From the cell containing the given text, extract its center point as (X, Y) coordinate. 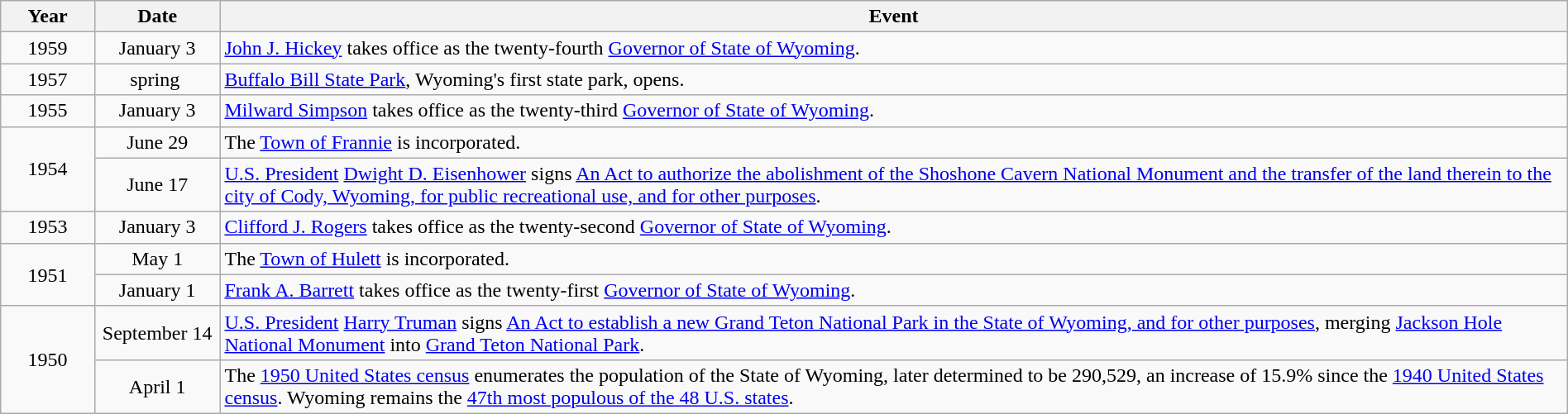
Milward Simpson takes office as the twenty-third Governor of State of Wyoming. (893, 111)
1957 (48, 79)
May 1 (157, 259)
June 17 (157, 185)
Buffalo Bill State Park, Wyoming's first state park, opens. (893, 79)
Date (157, 17)
spring (157, 79)
1955 (48, 111)
Event (893, 17)
1951 (48, 274)
June 29 (157, 142)
John J. Hickey takes office as the twenty-fourth Governor of State of Wyoming. (893, 48)
Year (48, 17)
April 1 (157, 387)
The Town of Frannie is incorporated. (893, 142)
January 1 (157, 290)
Clifford J. Rogers takes office as the twenty-second Governor of State of Wyoming. (893, 227)
September 14 (157, 332)
1950 (48, 359)
1953 (48, 227)
1959 (48, 48)
The Town of Hulett is incorporated. (893, 259)
Frank A. Barrett takes office as the twenty-first Governor of State of Wyoming. (893, 290)
1954 (48, 169)
